Search for the cell housing the specified text and yield its (x, y) center coordinate. 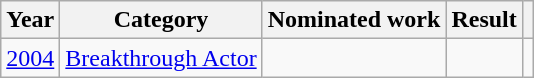
Result (484, 20)
Year (30, 20)
Breakthrough Actor (161, 58)
Nominated work (354, 20)
2004 (30, 58)
Category (161, 20)
